Determine the (x, y) coordinate at the center of the cell enclosing the given text.  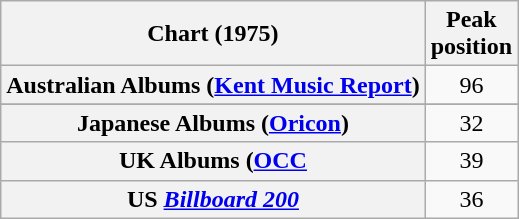
Australian Albums (Kent Music Report) (213, 85)
39 (471, 161)
96 (471, 85)
32 (471, 123)
36 (471, 199)
Peakposition (471, 34)
Chart (1975) (213, 34)
UK Albums (OCC (213, 161)
US Billboard 200 (213, 199)
Japanese Albums (Oricon) (213, 123)
